Scan for the cell matching the given text and deliver its (X, Y) coordinate at center. 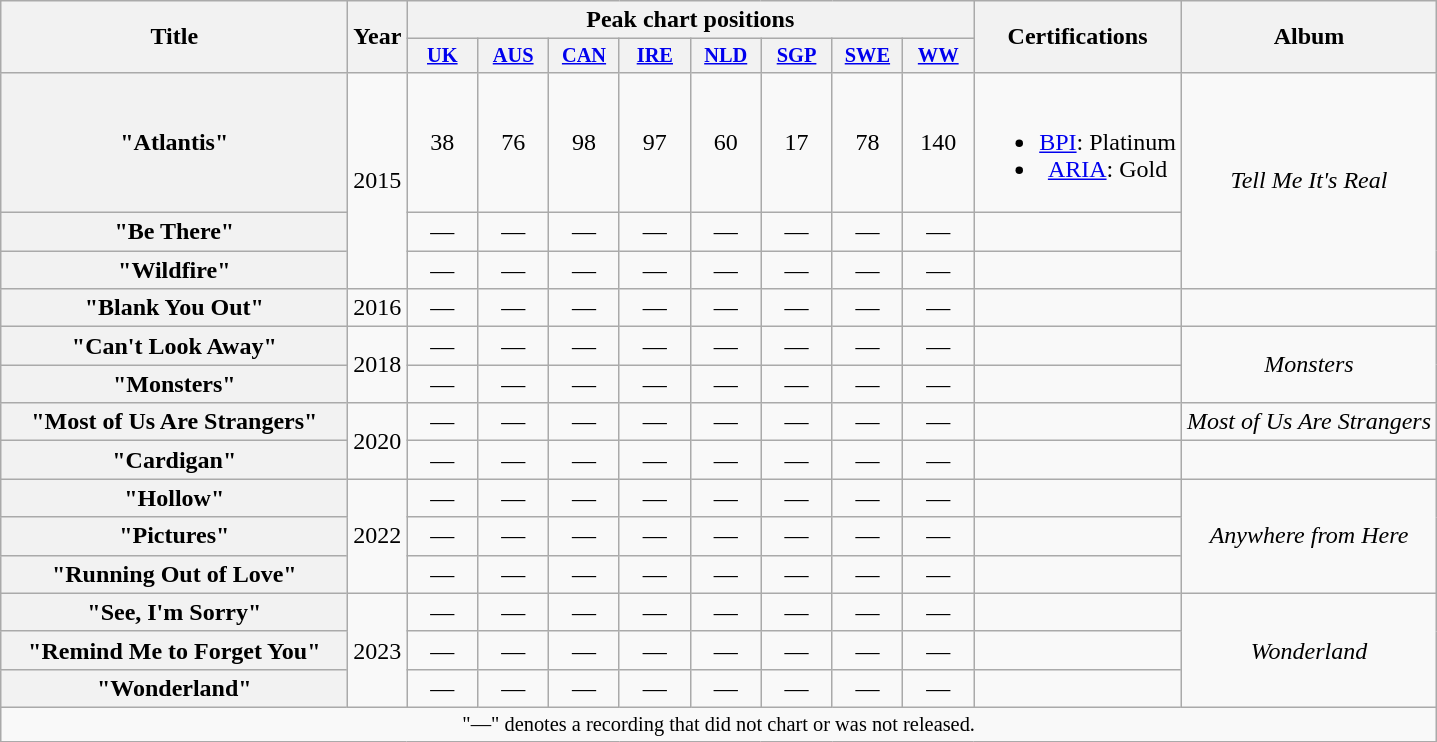
"Remind Me to Forget You" (174, 650)
"Blank You Out" (174, 308)
"Monsters" (174, 384)
"Cardigan" (174, 460)
Year (378, 37)
38 (442, 142)
BPI: PlatinumARIA: Gold (1078, 142)
"Be There" (174, 232)
98 (584, 142)
2015 (378, 180)
Tell Me It's Real (1308, 180)
97 (654, 142)
Most of Us Are Strangers (1308, 422)
Peak chart positions (690, 20)
2020 (378, 441)
2022 (378, 536)
IRE (654, 56)
2018 (378, 365)
"Wildfire" (174, 270)
UK (442, 56)
60 (726, 142)
CAN (584, 56)
Title (174, 37)
140 (938, 142)
2023 (378, 650)
"Wonderland" (174, 688)
AUS (514, 56)
Album (1308, 37)
Certifications (1078, 37)
SGP (796, 56)
"Hollow" (174, 498)
"Atlantis" (174, 142)
Monsters (1308, 365)
"—" denotes a recording that did not chart or was not released. (719, 724)
WW (938, 56)
76 (514, 142)
NLD (726, 56)
"Can't Look Away" (174, 346)
"See, I'm Sorry" (174, 612)
17 (796, 142)
"Running Out of Love" (174, 574)
SWE (868, 56)
78 (868, 142)
2016 (378, 308)
"Most of Us Are Strangers" (174, 422)
Wonderland (1308, 650)
Anywhere from Here (1308, 536)
"Pictures" (174, 536)
